Provide the [x, y] coordinate of the cell's center where the given text is located.  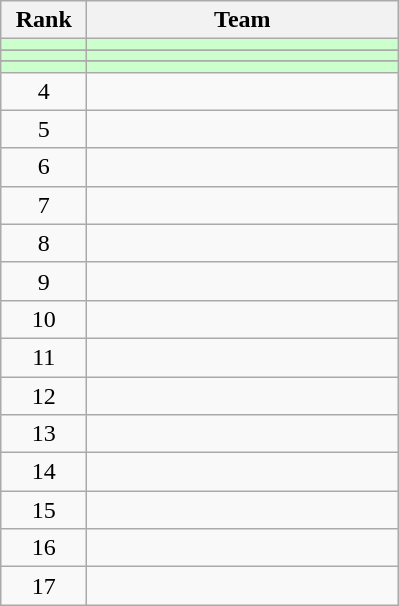
4 [44, 91]
7 [44, 205]
6 [44, 167]
15 [44, 510]
14 [44, 472]
Rank [44, 20]
10 [44, 319]
Team [242, 20]
13 [44, 434]
12 [44, 395]
16 [44, 548]
5 [44, 129]
11 [44, 357]
9 [44, 281]
8 [44, 243]
17 [44, 586]
